Determine the (X, Y) coordinate at the center of the cell enclosing the given text.  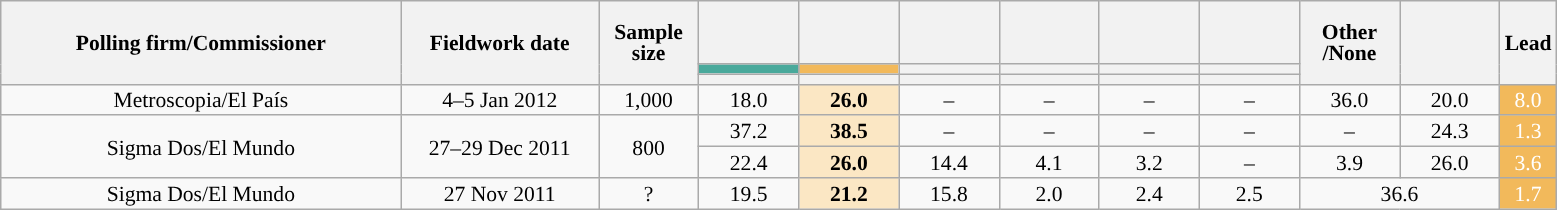
800 (648, 147)
1.7 (1528, 194)
36.6 (1399, 194)
1,000 (648, 100)
Metroscopia/El País (201, 100)
? (648, 194)
21.2 (849, 194)
3.6 (1528, 162)
15.8 (949, 194)
2.4 (1149, 194)
Other/None (1349, 42)
37.2 (749, 132)
22.4 (749, 162)
20.0 (1450, 100)
Polling firm/Commissioner (201, 42)
2.0 (1049, 194)
27–29 Dec 2011 (500, 147)
27 Nov 2011 (500, 194)
38.5 (849, 132)
14.4 (949, 162)
Lead (1528, 42)
1.3 (1528, 132)
Fieldwork date (500, 42)
4–5 Jan 2012 (500, 100)
4.1 (1049, 162)
24.3 (1450, 132)
18.0 (749, 100)
Sample size (648, 42)
3.9 (1349, 162)
36.0 (1349, 100)
19.5 (749, 194)
2.5 (1249, 194)
3.2 (1149, 162)
8.0 (1528, 100)
